Return (X, Y) of the center of cell containing provided text 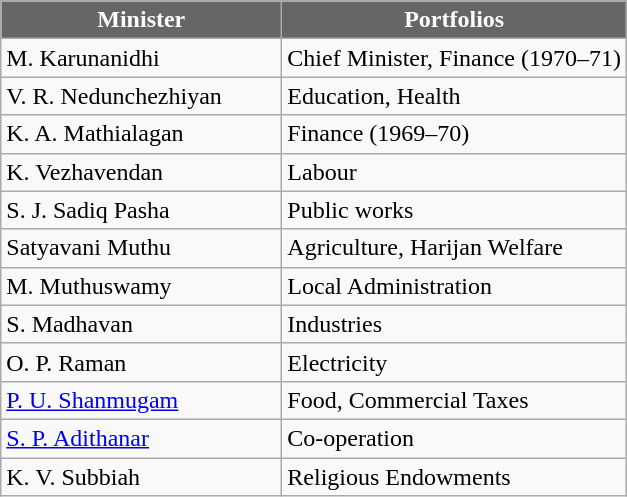
S. Madhavan (142, 324)
P. U. Shanmugam (142, 400)
M. Karunanidhi (142, 58)
Finance (1969–70) (454, 134)
O. P. Raman (142, 362)
Electricity (454, 362)
M. Muthuswamy (142, 286)
Food, Commercial Taxes (454, 400)
Education, Health (454, 96)
Portfolios (454, 20)
S. P. Adithanar (142, 438)
Religious Endowments (454, 477)
Agriculture, Harijan Welfare (454, 248)
Public works (454, 210)
Industries (454, 324)
S. J. Sadiq Pasha (142, 210)
Satyavani Muthu (142, 248)
Local Administration (454, 286)
Labour (454, 172)
K. A. Mathialagan (142, 134)
K. Vezhavendan (142, 172)
K. V. Subbiah (142, 477)
Chief Minister, Finance (1970–71) (454, 58)
Minister (142, 20)
V. R. Nedunchezhiyan (142, 96)
Co-operation (454, 438)
